Extract the [X, Y] coordinate from the center of the cell holding the provided text.  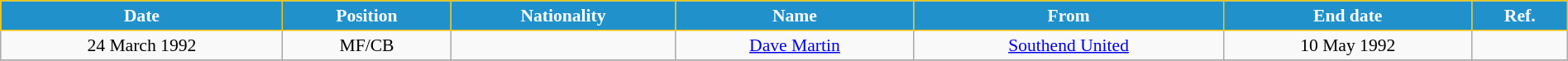
MF/CB [367, 45]
End date [1348, 16]
Dave Martin [795, 45]
From [1068, 16]
Name [795, 16]
Ref. [1520, 16]
Southend United [1068, 45]
Date [142, 16]
10 May 1992 [1348, 45]
Position [367, 16]
Nationality [563, 16]
24 March 1992 [142, 45]
